Return the [X, Y] coordinate for the center point of the cell that contains the specified text.  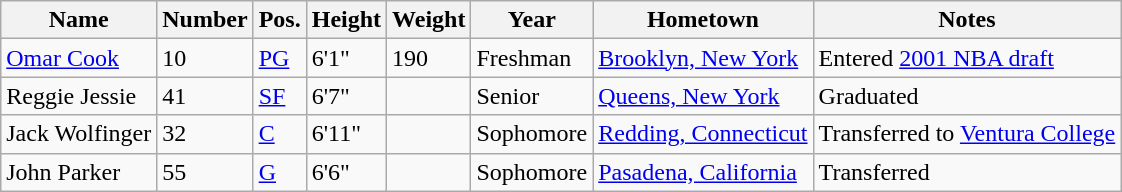
Transferred [967, 172]
Jack Wolfinger [79, 134]
41 [205, 96]
Brooklyn, New York [703, 58]
SF [280, 96]
Weight [429, 20]
Redding, Connecticut [703, 134]
PG [280, 58]
Notes [967, 20]
Height [346, 20]
6'7" [346, 96]
Senior [532, 96]
Pos. [280, 20]
Reggie Jessie [79, 96]
Omar Cook [79, 58]
Number [205, 20]
32 [205, 134]
G [280, 172]
6'1" [346, 58]
Transferred to Ventura College [967, 134]
Queens, New York [703, 96]
190 [429, 58]
Entered 2001 NBA draft [967, 58]
6'11" [346, 134]
Freshman [532, 58]
Pasadena, California [703, 172]
Graduated [967, 96]
10 [205, 58]
C [280, 134]
Hometown [703, 20]
John Parker [79, 172]
Year [532, 20]
6'6" [346, 172]
Name [79, 20]
55 [205, 172]
